Locate the cell with the specified text and output its [X, Y] center coordinate. 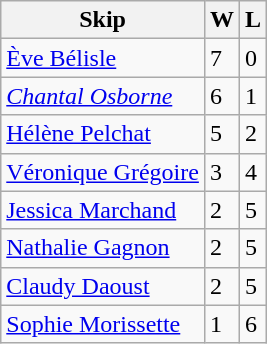
Skip [103, 20]
Ève Bélisle [103, 58]
Chantal Osborne [103, 96]
L [252, 20]
Claudy Daoust [103, 286]
Hélène Pelchat [103, 134]
W [222, 20]
Sophie Morissette [103, 324]
Véronique Grégoire [103, 172]
Nathalie Gagnon [103, 248]
3 [222, 172]
0 [252, 58]
4 [252, 172]
Jessica Marchand [103, 210]
7 [222, 58]
